Locate the cell with the specified text and output its [X, Y] center coordinate. 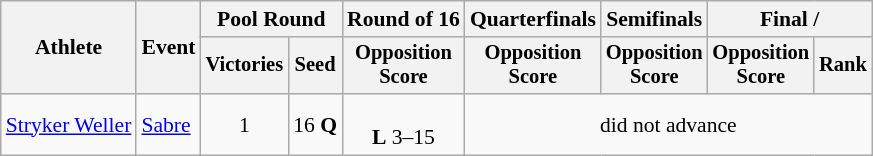
Final / [790, 19]
L 3–15 [404, 124]
Sabre [168, 124]
Athlete [69, 48]
Stryker Weller [69, 124]
Victories [245, 66]
Quarterfinals [533, 19]
did not advance [668, 124]
Seed [315, 66]
16 Q [315, 124]
1 [245, 124]
Round of 16 [404, 19]
Semifinals [654, 19]
Event [168, 48]
Pool Round [272, 19]
Rank [843, 66]
